Return the (x, y) coordinate for the center point of the cell that contains the specified text.  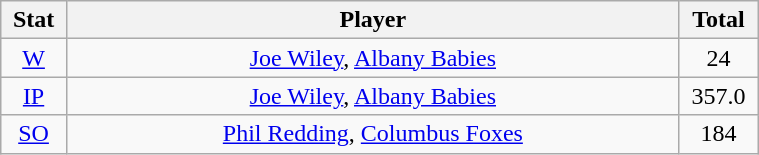
IP (34, 96)
Stat (34, 20)
SO (34, 134)
W (34, 58)
184 (718, 134)
24 (718, 58)
Phil Redding, Columbus Foxes (372, 134)
Total (718, 20)
357.0 (718, 96)
Player (372, 20)
